Provide the [x, y] coordinate of the cell's center where the given text is located.  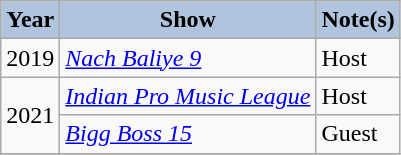
Show [188, 20]
Bigg Boss 15 [188, 134]
Note(s) [358, 20]
2019 [30, 58]
Indian Pro Music League [188, 96]
Nach Baliye 9 [188, 58]
2021 [30, 115]
Guest [358, 134]
Year [30, 20]
